Identify which cell holds the provided text, then report its [x, y] central coordinate. 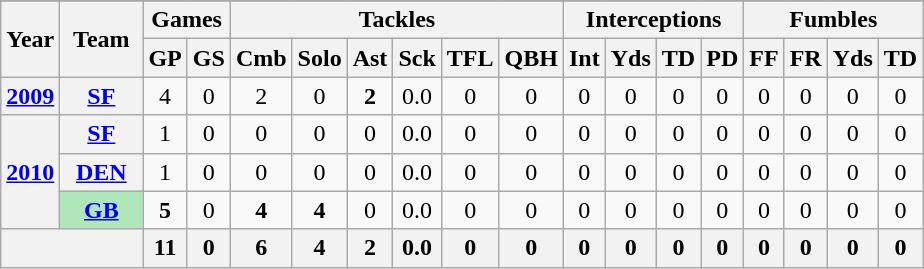
FF [764, 58]
Interceptions [653, 20]
Team [102, 39]
GP [165, 58]
Games [186, 20]
2010 [30, 172]
6 [261, 248]
FR [806, 58]
DEN [102, 172]
2009 [30, 96]
Year [30, 39]
Solo [320, 58]
5 [165, 210]
11 [165, 248]
PD [722, 58]
Ast [370, 58]
GS [208, 58]
Int [584, 58]
QBH [531, 58]
Sck [417, 58]
Tackles [396, 20]
TFL [470, 58]
GB [102, 210]
Fumbles [834, 20]
Cmb [261, 58]
